Detect which cell encompasses the target text, then output its (X, Y) center coordinate. 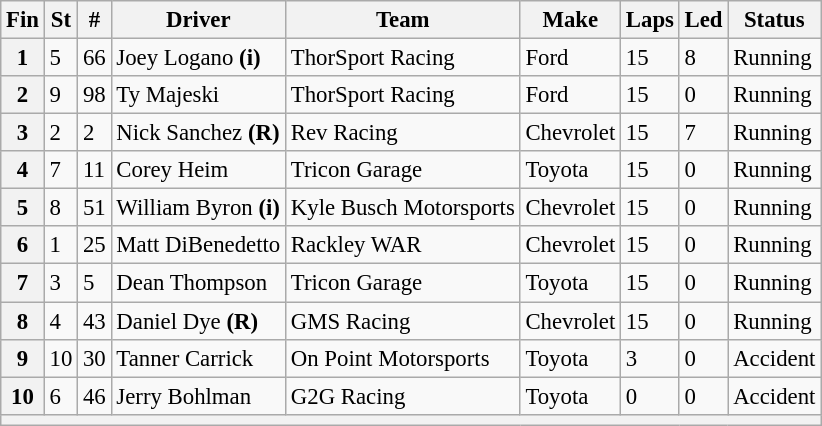
Dean Thompson (198, 283)
66 (94, 58)
43 (94, 321)
Corey Heim (198, 170)
Nick Sanchez (R) (198, 133)
98 (94, 95)
Fin (23, 20)
Ty Majeski (198, 95)
11 (94, 170)
St (60, 20)
25 (94, 245)
Matt DiBenedetto (198, 245)
51 (94, 208)
Team (402, 20)
Joey Logano (i) (198, 58)
Driver (198, 20)
G2G Racing (402, 396)
Jerry Bohlman (198, 396)
GMS Racing (402, 321)
Make (570, 20)
Daniel Dye (R) (198, 321)
Rev Racing (402, 133)
46 (94, 396)
Status (774, 20)
Laps (650, 20)
Kyle Busch Motorsports (402, 208)
# (94, 20)
William Byron (i) (198, 208)
30 (94, 358)
Rackley WAR (402, 245)
Led (704, 20)
On Point Motorsports (402, 358)
Tanner Carrick (198, 358)
